Return (X, Y) of the center of cell containing provided text 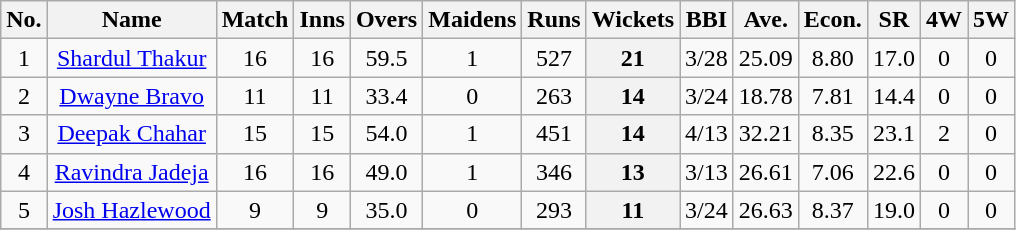
263 (554, 96)
3 (24, 134)
BBI (707, 20)
4/13 (707, 134)
8.80 (832, 58)
4 (24, 172)
17.0 (894, 58)
26.63 (766, 210)
23.1 (894, 134)
Inns (322, 20)
SR (894, 20)
8.35 (832, 134)
No. (24, 20)
8.37 (832, 210)
Maidens (472, 20)
19.0 (894, 210)
Shardul Thakur (132, 58)
Name (132, 20)
Deepak Chahar (132, 134)
5W (992, 20)
32.21 (766, 134)
293 (554, 210)
35.0 (386, 210)
Ravindra Jadeja (132, 172)
3/13 (707, 172)
Econ. (832, 20)
4W (944, 20)
Runs (554, 20)
18.78 (766, 96)
Ave. (766, 20)
7.81 (832, 96)
33.4 (386, 96)
7.06 (832, 172)
451 (554, 134)
346 (554, 172)
22.6 (894, 172)
3/28 (707, 58)
Match (255, 20)
Wickets (632, 20)
25.09 (766, 58)
Dwayne Bravo (132, 96)
527 (554, 58)
21 (632, 58)
13 (632, 172)
Josh Hazlewood (132, 210)
49.0 (386, 172)
54.0 (386, 134)
59.5 (386, 58)
Overs (386, 20)
5 (24, 210)
14.4 (894, 96)
26.61 (766, 172)
